Pinpoint the cell where the given text exists, returning its [X, Y] midpoint coordinate. 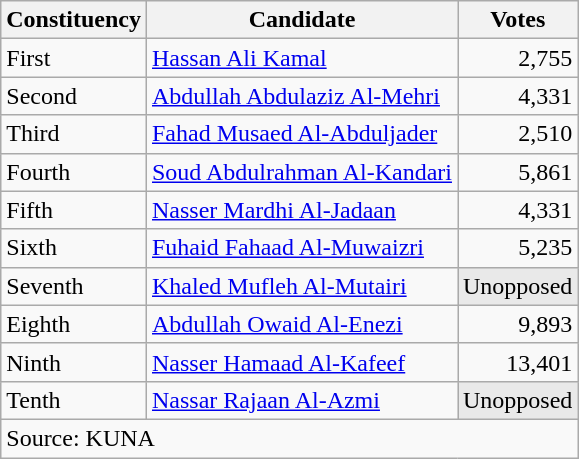
Second [74, 96]
9,893 [518, 324]
Soud Abdulrahman Al-Kandari [302, 172]
13,401 [518, 362]
2,510 [518, 134]
Nasser Hamaad Al-Kafeef [302, 362]
Source: KUNA [290, 438]
Khaled Mufleh Al-Mutairi [302, 286]
Sixth [74, 248]
Candidate [302, 20]
Constituency [74, 20]
Third [74, 134]
Nasser Mardhi Al-Jadaan [302, 210]
Tenth [74, 400]
Abdullah Abdulaziz Al-Mehri [302, 96]
Fahad Musaed Al-Abduljader [302, 134]
5,861 [518, 172]
5,235 [518, 248]
Nassar Rajaan Al-Azmi [302, 400]
Fuhaid Fahaad Al-Muwaizri [302, 248]
Abdullah Owaid Al-Enezi [302, 324]
Seventh [74, 286]
Hassan Ali Kamal [302, 58]
First [74, 58]
Ninth [74, 362]
Votes [518, 20]
Fifth [74, 210]
2,755 [518, 58]
Eighth [74, 324]
Fourth [74, 172]
